For the text-containing cell, return its midpoint in [x, y] coordinate format. 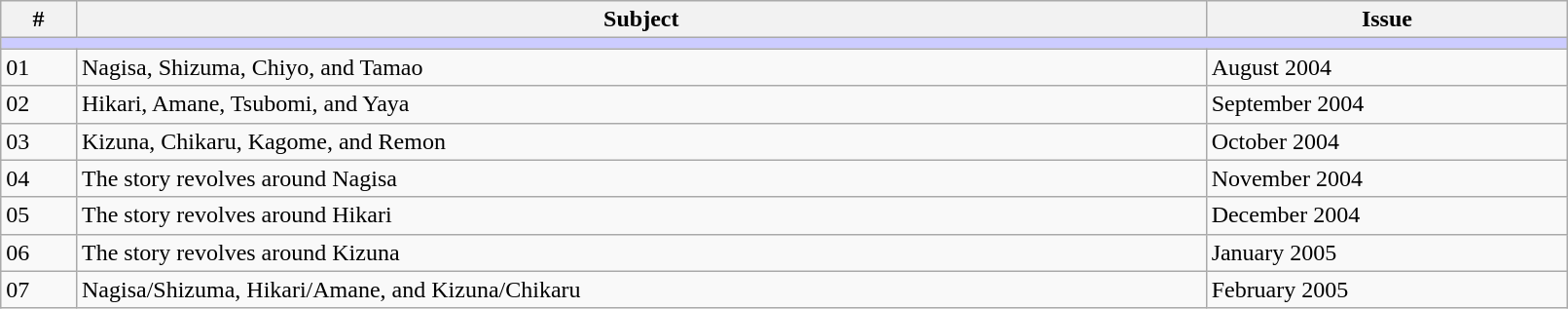
January 2005 [1387, 252]
Issue [1387, 19]
Nagisa/Shizuma, Hikari/Amane, and Kizuna/Chikaru [640, 290]
October 2004 [1387, 141]
06 [39, 252]
February 2005 [1387, 290]
07 [39, 290]
03 [39, 141]
The story revolves around Kizuna [640, 252]
Hikari, Amane, Tsubomi, and Yaya [640, 104]
Subject [640, 19]
05 [39, 215]
December 2004 [1387, 215]
September 2004 [1387, 104]
The story revolves around Nagisa [640, 178]
Nagisa, Shizuma, Chiyo, and Tamao [640, 67]
01 [39, 67]
04 [39, 178]
# [39, 19]
Kizuna, Chikaru, Kagome, and Remon [640, 141]
The story revolves around Hikari [640, 215]
02 [39, 104]
November 2004 [1387, 178]
August 2004 [1387, 67]
